From the cell containing the given text, extract its center point as [X, Y] coordinate. 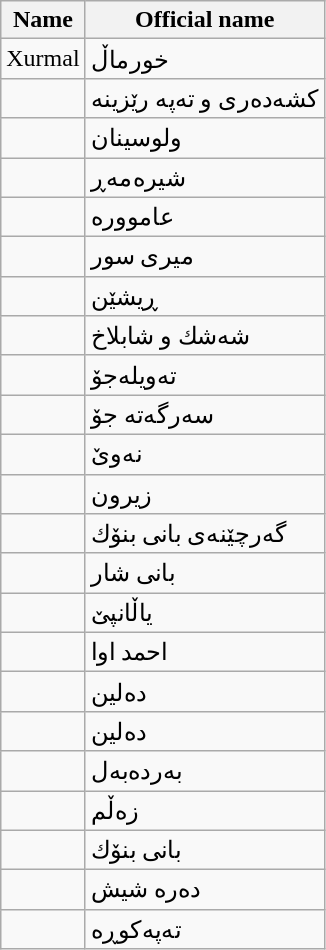
كشه‌ده‌رى و ته‌په‌ رێزينه‌ [204, 98]
ياڵانپێ [204, 613]
زه‌ڵم [204, 810]
شيره‌مه‌ڕ [204, 178]
نه‌وێ [204, 454]
ته‌ويله‌جۆ [204, 375]
خورماڵ [204, 59]
بانى بنۆك [204, 850]
Name [43, 20]
ده‌ره‌ شيش [204, 890]
زيرون [204, 494]
به‌رده‌به‌ل [204, 771]
ڕيشێن [204, 296]
احمد اوا [204, 652]
ميرى سور [204, 257]
ولوسينان [204, 138]
گه‌رچێنه‌ى بانى بنۆك [204, 534]
ته‌په‌كوڕه‌ [204, 929]
عامووره‌ [204, 217]
سه‌رگه‌ته‌ جۆ [204, 415]
شه‌شك و شابلاخ [204, 336]
بانى شار [204, 573]
Xurmal [43, 59]
Official name [204, 20]
